Scan for the cell matching the given text and deliver its (x, y) coordinate at center. 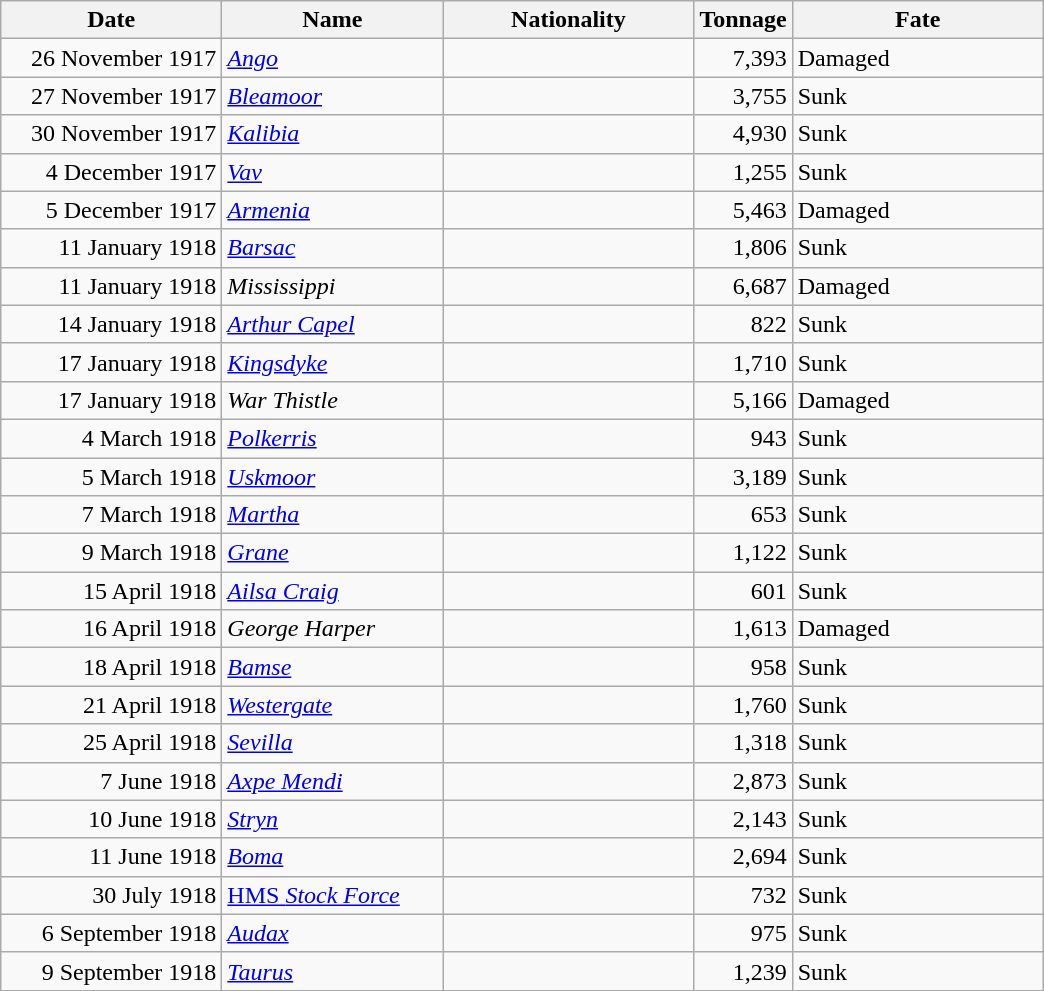
Audax (332, 933)
18 April 1918 (112, 667)
5 March 1918 (112, 477)
822 (743, 324)
30 July 1918 (112, 895)
14 January 1918 (112, 324)
732 (743, 895)
3,755 (743, 96)
25 April 1918 (112, 743)
Bleamoor (332, 96)
3,189 (743, 477)
Date (112, 20)
Fate (918, 20)
975 (743, 933)
Kalibia (332, 134)
9 March 1918 (112, 553)
601 (743, 591)
Stryn (332, 819)
30 November 1917 (112, 134)
943 (743, 438)
6,687 (743, 286)
Westergate (332, 705)
Grane (332, 553)
1,806 (743, 248)
1,613 (743, 629)
Uskmoor (332, 477)
Taurus (332, 971)
Armenia (332, 210)
4 December 1917 (112, 172)
Ailsa Craig (332, 591)
HMS Stock Force (332, 895)
George Harper (332, 629)
4 March 1918 (112, 438)
1,255 (743, 172)
Vav (332, 172)
2,143 (743, 819)
Kingsdyke (332, 362)
Bamse (332, 667)
Tonnage (743, 20)
Polkerris (332, 438)
Nationality (568, 20)
2,694 (743, 857)
7 March 1918 (112, 515)
15 April 1918 (112, 591)
Axpe Mendi (332, 781)
War Thistle (332, 400)
Barsac (332, 248)
2,873 (743, 781)
1,239 (743, 971)
Name (332, 20)
16 April 1918 (112, 629)
10 June 1918 (112, 819)
7 June 1918 (112, 781)
1,318 (743, 743)
Martha (332, 515)
21 April 1918 (112, 705)
1,710 (743, 362)
958 (743, 667)
11 June 1918 (112, 857)
1,122 (743, 553)
27 November 1917 (112, 96)
Sevilla (332, 743)
6 September 1918 (112, 933)
5 December 1917 (112, 210)
Ango (332, 58)
Mississippi (332, 286)
9 September 1918 (112, 971)
653 (743, 515)
4,930 (743, 134)
Boma (332, 857)
Arthur Capel (332, 324)
1,760 (743, 705)
5,166 (743, 400)
5,463 (743, 210)
26 November 1917 (112, 58)
7,393 (743, 58)
